Find where the given text appears and provide that cell's center as (X, Y) coordinate. 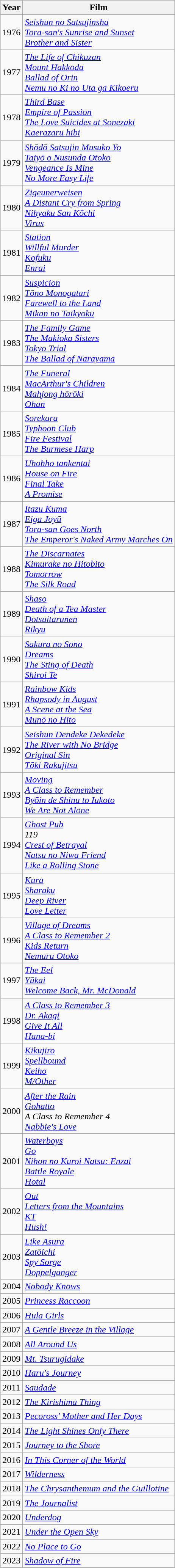
2016 (11, 1460)
Hula Girls (98, 1315)
The Kirishima Thing (98, 1402)
The Journalist (98, 1503)
1983 (11, 343)
All Around Us (98, 1344)
1985 (11, 433)
2003 (11, 1257)
Village of DreamsA Class to Remember 2Kids ReturnNemuru Otoko (98, 941)
Shōdō Satsujin Musuko YoTaiyō o Nusunda OtokoVengeance Is MineNo More Easy Life (98, 162)
Underdog (98, 1518)
1976 (11, 32)
Nobody Knows (98, 1287)
1986 (11, 479)
2012 (11, 1402)
2006 (11, 1315)
2005 (11, 1301)
KuraSharakuDeep RiverLove Letter (98, 895)
OutLetters from the MountainsKTHush! (98, 1211)
Rainbow KidsRhapsody in AugustA Scene at the SeaMunō no Hito (98, 705)
Seishun no SatsujinshaTora-san's Sunrise and SunsetBrother and Sister (98, 32)
Seishun Dendeke DekedekeThe River with No BridgeOriginal SinTōki Rakujitsu (98, 749)
2017 (11, 1474)
1980 (11, 208)
1991 (11, 705)
1987 (11, 524)
1996 (11, 941)
1979 (11, 162)
1984 (11, 388)
2014 (11, 1431)
Film (98, 8)
StationWillful MurderKofukuEnrai (98, 253)
1998 (11, 1020)
2020 (11, 1518)
KikujiroSpellboundKeihoM/Other (98, 1066)
Like AsuraZatōichiSpy SorgeDoppelganger (98, 1257)
Under the Open Sky (98, 1532)
2021 (11, 1532)
The Chrysanthemum and the Guillotine (98, 1488)
The FuneralMacArthur's ChildrenMahjong hōrōkiOhan (98, 388)
The Family GameThe Makioka SistersTokyo TrialThe Ballad of Narayama (98, 343)
2007 (11, 1330)
Ghost Pub119Crest of BetrayalNatsu no Niwa FriendLike a Rolling Stone (98, 845)
WaterboysGoNihon no Kuroi Natsu: EnzaiBattle RoyaleHotal (98, 1161)
2000 (11, 1111)
1992 (11, 749)
The Light Shines Only There (98, 1431)
1990 (11, 659)
Uhohho tankentaiHouse on FireFinal TakeA Promise (98, 479)
2022 (11, 1546)
Wilderness (98, 1474)
2018 (11, 1488)
ShasoDeath of a Tea MasterDotsuitarunenRikyu (98, 614)
1978 (11, 118)
2009 (11, 1359)
Mt. Tsurugidake (98, 1359)
Itazu KumaEiga JoyūTora-san Goes NorthThe Emperor's Naked Army Marches On (98, 524)
In This Corner of the World (98, 1460)
No Place to Go (98, 1546)
2019 (11, 1503)
After the RainGohattoA Class to Remember 4Nabbie's Love (98, 1111)
1997 (11, 980)
1981 (11, 253)
2015 (11, 1445)
A Gentle Breeze in the Village (98, 1330)
2010 (11, 1373)
Haru's Journey (98, 1373)
SorekaraTyphoon ClubFire FestivalThe Burmese Harp (98, 433)
2001 (11, 1161)
Shadow of Fire (98, 1561)
Saudade (98, 1387)
1982 (11, 298)
2013 (11, 1416)
1989 (11, 614)
1988 (11, 569)
A Class to Remember 3Dr. AkagiGive It AllHana-bi (98, 1020)
1977 (11, 72)
The EelYūkaiWelcome Back, Mr. McDonald (98, 980)
Sakura no SonoDreamsThe Sting of DeathShiroi Te (98, 659)
Journey to the Shore (98, 1445)
Princess Raccoon (98, 1301)
2011 (11, 1387)
MovingA Class to RememberByōin de Shinu to IukotoWe Are Not Alone (98, 795)
2023 (11, 1561)
Year (11, 8)
1994 (11, 845)
1999 (11, 1066)
2004 (11, 1287)
The DiscarnatesKimurake no HitobitoTomorrowThe Silk Road (98, 569)
2002 (11, 1211)
SuspicionTōno MonogatariFarewell to the LandMikan no Taikyoku (98, 298)
Third BaseEmpire of PassionThe Love Suicides at SonezakiKaerazaru hibi (98, 118)
ZigeunerweisenA Distant Cry from SpringNihyaku San KōchiVirus (98, 208)
2008 (11, 1344)
The Life of ChikuzanMount HakkodaBallad of OrinNemu no Ki no Uta ga Kikoeru (98, 72)
1993 (11, 795)
Pecoross' Mother and Her Days (98, 1416)
1995 (11, 895)
